Return (X, Y) of the center of cell containing provided text 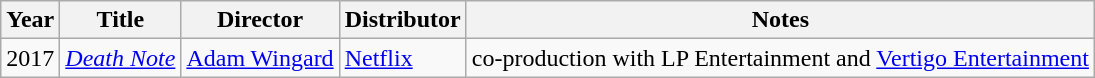
Notes (780, 20)
2017 (30, 58)
Title (120, 20)
Distributor (402, 20)
Director (260, 20)
Death Note (120, 58)
Adam Wingard (260, 58)
co-production with LP Entertainment and Vertigo Entertainment (780, 58)
Year (30, 20)
Netflix (402, 58)
